Return the [X, Y] coordinate for the center point of the cell that contains the specified text.  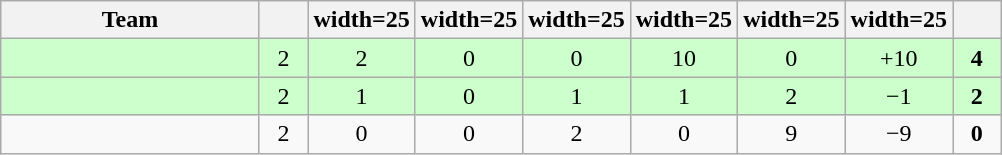
10 [684, 58]
9 [792, 134]
Team [130, 20]
−9 [898, 134]
−1 [898, 96]
+10 [898, 58]
4 [976, 58]
